Return [X, Y] of the center of cell containing provided text 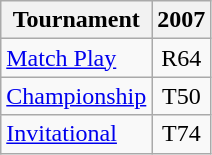
Invitational [76, 134]
2007 [182, 20]
T50 [182, 96]
R64 [182, 58]
Tournament [76, 20]
T74 [182, 134]
Match Play [76, 58]
Championship [76, 96]
